Determine the [X, Y] coordinate at the center of the cell enclosing the given text.  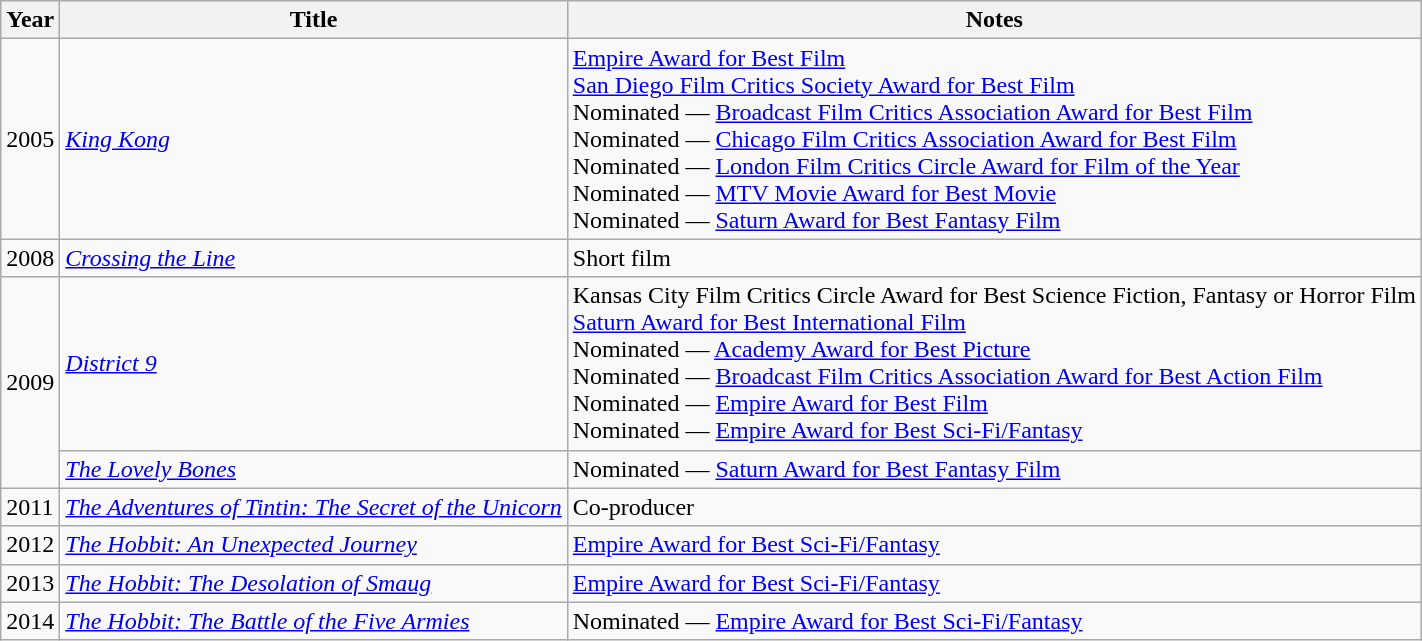
2011 [30, 507]
2013 [30, 583]
2008 [30, 258]
2012 [30, 545]
Co-producer [994, 507]
2009 [30, 382]
Notes [994, 20]
Nominated — Saturn Award for Best Fantasy Film [994, 469]
The Hobbit: The Battle of the Five Armies [314, 621]
King Kong [314, 139]
Nominated — Empire Award for Best Sci-Fi/Fantasy [994, 621]
The Hobbit: An Unexpected Journey [314, 545]
The Hobbit: The Desolation of Smaug [314, 583]
Short film [994, 258]
District 9 [314, 364]
2005 [30, 139]
Year [30, 20]
Crossing the Line [314, 258]
2014 [30, 621]
The Adventures of Tintin: The Secret of the Unicorn [314, 507]
The Lovely Bones [314, 469]
Title [314, 20]
